Provide the [x, y] coordinate of the cell's center where the given text is located.  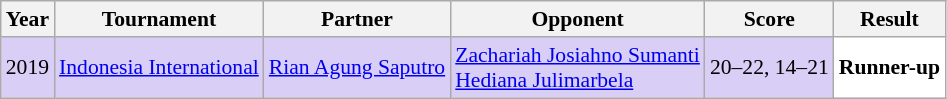
Partner [357, 19]
Opponent [578, 19]
Zachariah Josiahno Sumanti Hediana Julimarbela [578, 68]
Score [770, 19]
Result [890, 19]
Year [28, 19]
20–22, 14–21 [770, 68]
Runner-up [890, 68]
Indonesia International [159, 68]
Tournament [159, 19]
2019 [28, 68]
Rian Agung Saputro [357, 68]
